Determine the [X, Y] coordinate at the center of the cell enclosing the given text.  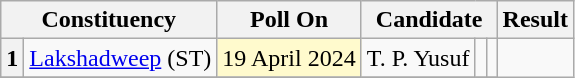
Lakshadweep (ST) [120, 58]
Result [535, 20]
Constituency [109, 20]
19 April 2024 [289, 58]
1 [12, 58]
T. P. Yusuf [418, 58]
Candidate [429, 20]
Poll On [289, 20]
